Search for the cell housing the specified text and yield its [x, y] center coordinate. 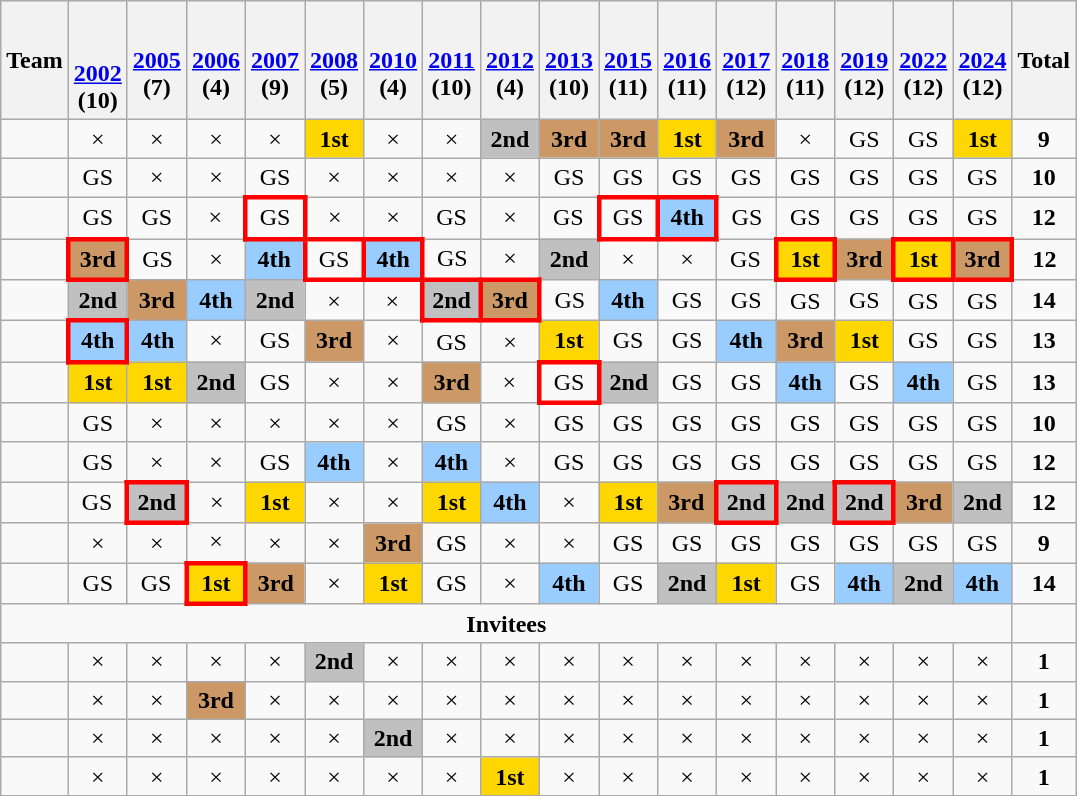
2016 (11) [688, 60]
2002 (10) [98, 60]
2012 (4) [510, 60]
2017 (12) [746, 60]
2005 (7) [156, 60]
Invitees [506, 624]
2011 (10) [452, 60]
2022 (12) [924, 60]
Total [1044, 60]
2008 (5) [334, 60]
2018 (11) [806, 60]
2007 (9) [274, 60]
2006 (4) [216, 60]
2019 (12) [864, 60]
2024 (12) [982, 60]
Team [35, 60]
2013 (10) [568, 60]
2010 (4) [394, 60]
2015 (11) [628, 60]
